Identify which cell holds the provided text, then report its (X, Y) central coordinate. 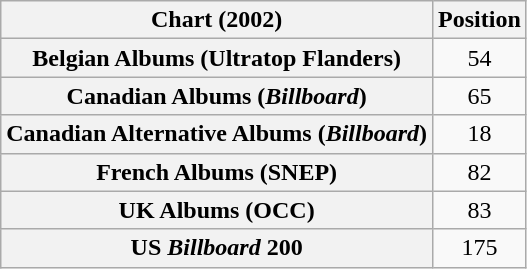
US Billboard 200 (217, 248)
French Albums (SNEP) (217, 172)
83 (480, 210)
65 (480, 96)
Belgian Albums (Ultratop Flanders) (217, 58)
Chart (2002) (217, 20)
UK Albums (OCC) (217, 210)
18 (480, 134)
82 (480, 172)
Position (480, 20)
Canadian Alternative Albums (Billboard) (217, 134)
175 (480, 248)
54 (480, 58)
Canadian Albums (Billboard) (217, 96)
